Scan for the cell matching the given text and deliver its [X, Y] coordinate at center. 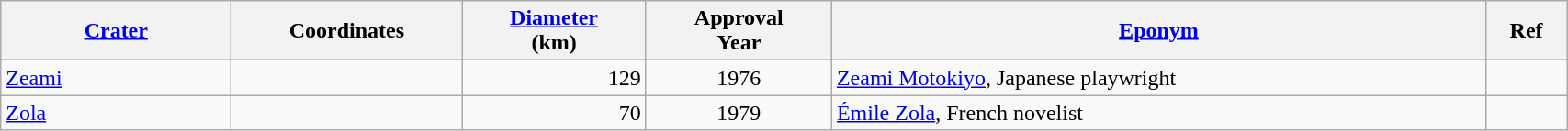
129 [554, 78]
Crater [116, 31]
Émile Zola, French novelist [1158, 113]
Coordinates [347, 31]
Zeami Motokiyo, Japanese playwright [1158, 78]
1976 [739, 78]
70 [554, 113]
Zola [116, 113]
Ref [1527, 31]
Zeami [116, 78]
1979 [739, 113]
Diameter(km) [554, 31]
Eponym [1158, 31]
ApprovalYear [739, 31]
